Identify which cell holds the provided text, then report its [x, y] central coordinate. 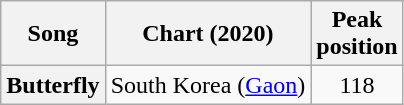
Butterfly [53, 85]
118 [357, 85]
Chart (2020) [208, 34]
Song [53, 34]
South Korea (Gaon) [208, 85]
Peakposition [357, 34]
